Return [x, y] of the center of cell containing provided text 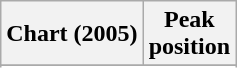
Chart (2005) [72, 34]
Peakposition [189, 34]
